Locate the cell with the specified text and output its [x, y] center coordinate. 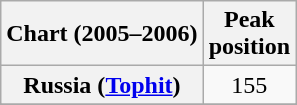
Russia (Tophit) [102, 85]
155 [249, 85]
Peakposition [249, 34]
Chart (2005–2006) [102, 34]
